Pinpoint the cell where the given text exists, returning its (X, Y) midpoint coordinate. 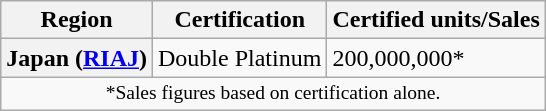
Japan (RIAJ) (77, 58)
*Sales figures based on certification alone. (274, 94)
200,000,000* (436, 58)
Certified units/Sales (436, 20)
Double Platinum (240, 58)
Region (77, 20)
Certification (240, 20)
